Output the (X, Y) coordinate of the center of the cell containing the given text.  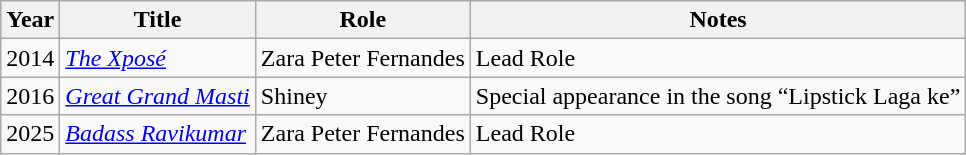
Badass Ravikumar (158, 134)
The Xposé (158, 58)
Shiney (362, 96)
Title (158, 20)
Special appearance in the song “Lipstick Laga ke” (718, 96)
2014 (30, 58)
2016 (30, 96)
Great Grand Masti (158, 96)
Notes (718, 20)
Role (362, 20)
Year (30, 20)
2025 (30, 134)
